Return (x, y) of the center of cell containing provided text 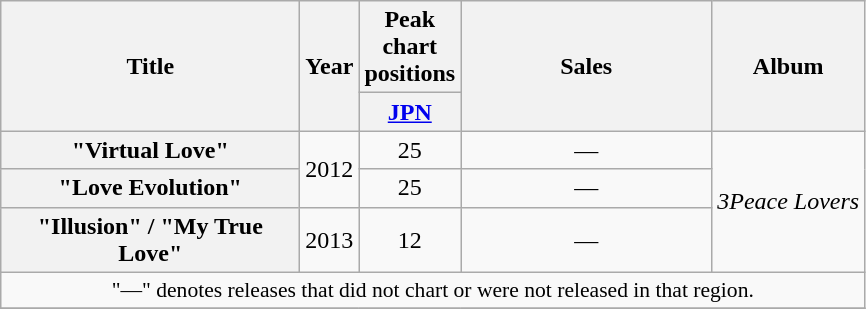
"Virtual Love" (150, 150)
3Peace Lovers (788, 202)
Title (150, 66)
2013 (330, 240)
Peak chart positions (410, 47)
"Love Evolution" (150, 188)
Year (330, 66)
Album (788, 66)
JPN (410, 112)
"Illusion" / "My True Love" (150, 240)
Sales (586, 66)
"—" denotes releases that did not chart or were not released in that region. (433, 290)
12 (410, 240)
2012 (330, 169)
